Detect which cell encompasses the target text, then output its (x, y) center coordinate. 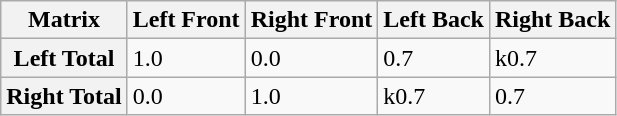
Matrix (64, 20)
Right Total (64, 96)
Left Back (434, 20)
Left Total (64, 58)
Left Front (186, 20)
Right Front (312, 20)
Right Back (552, 20)
